Pinpoint the cell where the given text exists, returning its (X, Y) midpoint coordinate. 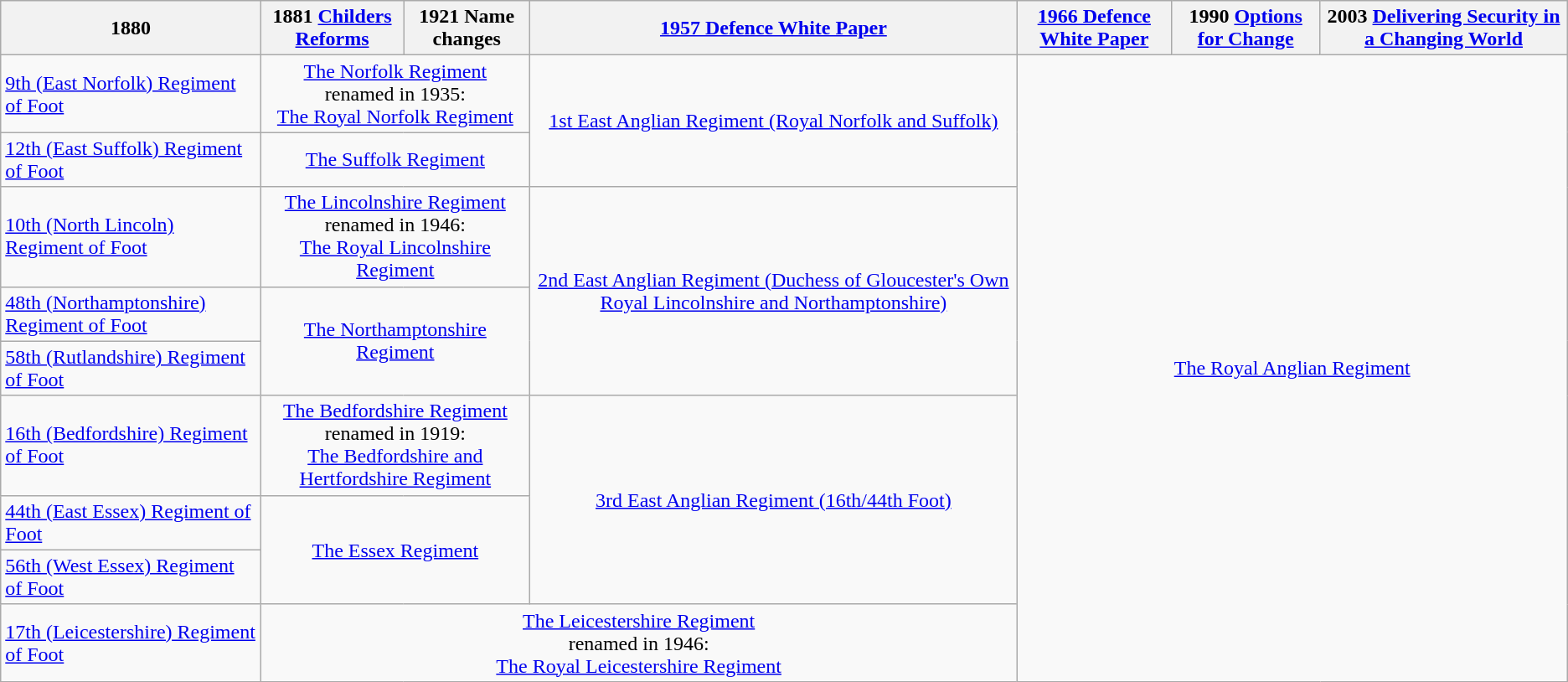
10th (North Lincoln) Regiment of Foot (131, 236)
1881 Childers Reforms (332, 28)
The Suffolk Regiment (395, 159)
The Bedfordshire Regimentrenamed in 1919:The Bedfordshire and Hertfordshire Regiment (395, 446)
3rd East Anglian Regiment (16th/44th Foot) (774, 499)
17th (Leicestershire) Regiment of Foot (131, 643)
48th (Northamptonshire) Regiment of Foot (131, 313)
The Essex Regiment (395, 550)
1957 Defence White Paper (774, 28)
44th (East Essex) Regiment of Foot (131, 523)
2nd East Anglian Regiment (Duchess of Gloucester's Own Royal Lincolnshire and Northamptonshire) (774, 292)
The Royal Anglian Regiment (1292, 369)
1st East Anglian Regiment (Royal Norfolk and Suffolk) (774, 121)
16th (Bedfordshire) Regiment of Foot (131, 446)
The Lincolnshire Regimentrenamed in 1946:The Royal Lincolnshire Regiment (395, 236)
2003 Delivering Security in a Changing World (1444, 28)
The Norfolk Regimentrenamed in 1935:The Royal Norfolk Regiment (395, 94)
12th (East Suffolk) Regiment of Foot (131, 159)
1990 Options for Change (1245, 28)
The Leicestershire Regimentrenamed in 1946:The Royal Leicestershire Regiment (638, 643)
1880 (131, 28)
The Northamptonshire Regiment (395, 341)
1921 Name changes (467, 28)
1966 Defence White Paper (1094, 28)
58th (Rutlandshire) Regiment of Foot (131, 369)
56th (West Essex) Regiment of Foot (131, 576)
9th (East Norfolk) Regiment of Foot (131, 94)
